Determine the (x, y) coordinate at the center of the cell enclosing the given text.  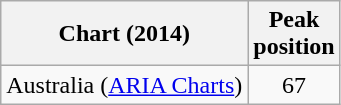
Chart (2014) (124, 34)
Australia (ARIA Charts) (124, 85)
Peakposition (294, 34)
67 (294, 85)
